Output the (X, Y) coordinate of the center of the cell containing the given text.  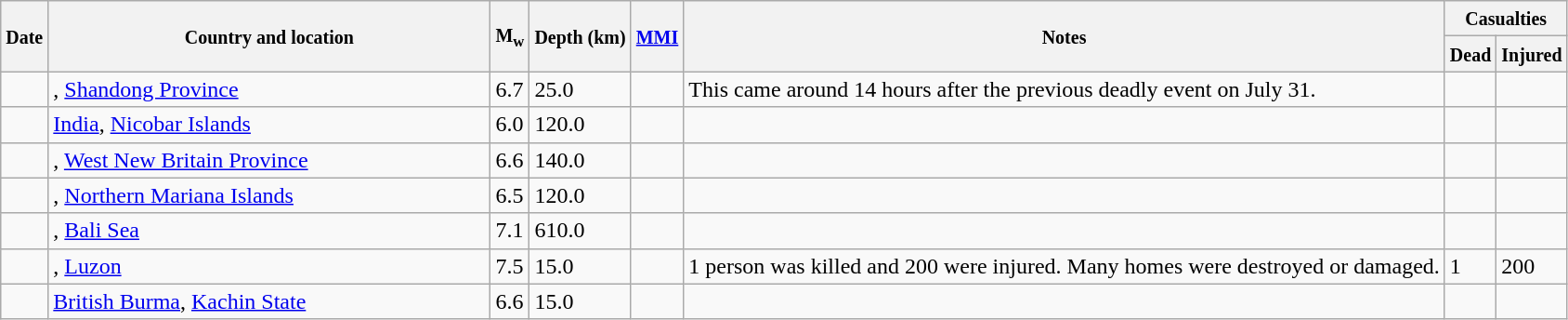
Injured (1532, 54)
Dead (1470, 54)
1 (1470, 266)
India, Nicobar Islands (269, 125)
6.0 (510, 125)
British Burma, Kachin State (269, 301)
610.0 (580, 231)
This came around 14 hours after the previous deadly event on July 31. (1065, 89)
6.5 (510, 195)
, Luzon (269, 266)
25.0 (580, 89)
7.1 (510, 231)
, Shandong Province (269, 89)
MMI (658, 36)
, West New Britain Province (269, 160)
, Northern Mariana Islands (269, 195)
, Bali Sea (269, 231)
Date (24, 36)
Country and location (269, 36)
Mw (510, 36)
140.0 (580, 160)
Notes (1065, 36)
6.7 (510, 89)
1 person was killed and 200 were injured. Many homes were destroyed or damaged. (1065, 266)
200 (1532, 266)
Depth (km) (580, 36)
7.5 (510, 266)
Casualties (1506, 19)
